Locate the cell with the specified text and output its [x, y] center coordinate. 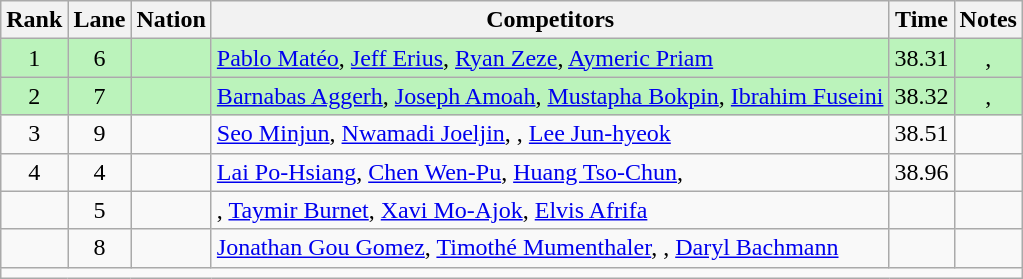
2 [34, 96]
5 [100, 210]
Lai Po-Hsiang, Chen Wen-Pu, Huang Tso-Chun, [550, 172]
38.51 [922, 134]
38.96 [922, 172]
Nation [171, 20]
Jonathan Gou Gomez, Timothé Mumenthaler, , Daryl Bachmann [550, 248]
3 [34, 134]
Pablo Matéo, Jeff Erius, Ryan Zeze, Aymeric Priam [550, 58]
Barnabas Aggerh, Joseph Amoah, Mustapha Bokpin, Ibrahim Fuseini [550, 96]
, Taymir Burnet, Xavi Mo-Ajok, Elvis Afrifa [550, 210]
38.31 [922, 58]
Competitors [550, 20]
Notes [988, 20]
Time [922, 20]
Lane [100, 20]
7 [100, 96]
8 [100, 248]
9 [100, 134]
6 [100, 58]
1 [34, 58]
38.32 [922, 96]
Seo Minjun, Nwamadi Joeljin, , Lee Jun-hyeok [550, 134]
Rank [34, 20]
